Provide the (x, y) coordinate of the cell's center where the given text is located.  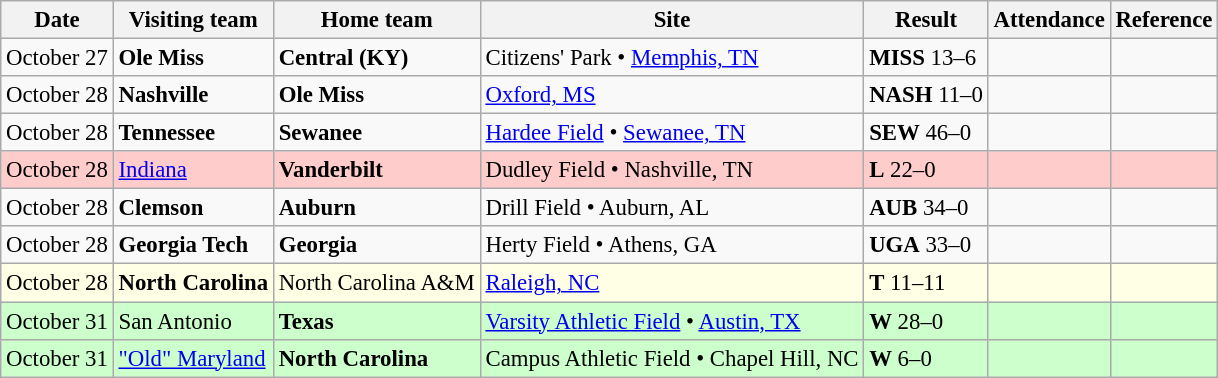
AUB 34–0 (926, 208)
SEW 46–0 (926, 133)
Oxford, MS (672, 95)
Vanderbilt (376, 170)
Tennessee (193, 133)
Texas (376, 321)
Georgia (376, 245)
"Old" Maryland (193, 358)
North Carolina A&M (376, 283)
Campus Athletic Field • Chapel Hill, NC (672, 358)
Clemson (193, 208)
Site (672, 20)
MISS 13–6 (926, 58)
Herty Field • Athens, GA (672, 245)
Dudley Field • Nashville, TN (672, 170)
Georgia Tech (193, 245)
NASH 11–0 (926, 95)
Central (KY) (376, 58)
Indiana (193, 170)
Visiting team (193, 20)
T 11–11 (926, 283)
Result (926, 20)
October 27 (57, 58)
L 22–0 (926, 170)
Raleigh, NC (672, 283)
Date (57, 20)
San Antonio (193, 321)
Reference (1164, 20)
Attendance (1049, 20)
Auburn (376, 208)
Nashville (193, 95)
W 6–0 (926, 358)
Sewanee (376, 133)
Drill Field • Auburn, AL (672, 208)
Hardee Field • Sewanee, TN (672, 133)
Home team (376, 20)
Citizens' Park • Memphis, TN (672, 58)
W 28–0 (926, 321)
Varsity Athletic Field • Austin, TX (672, 321)
UGA 33–0 (926, 245)
